Identify which cell holds the provided text, then report its (x, y) central coordinate. 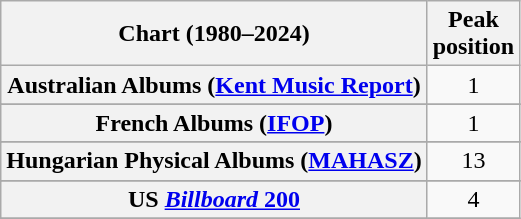
Hungarian Physical Albums (MAHASZ) (214, 161)
Australian Albums (Kent Music Report) (214, 85)
Peakposition (473, 34)
Chart (1980–2024) (214, 34)
13 (473, 161)
French Albums (IFOP) (214, 123)
US Billboard 200 (214, 199)
4 (473, 199)
